Return the (x, y) coordinate for the center point of the cell that contains the specified text.  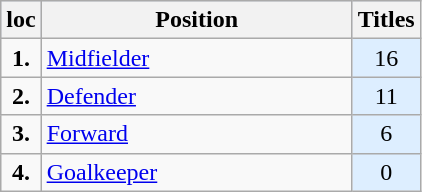
1. (21, 58)
11 (386, 96)
Midfielder (196, 58)
loc (21, 20)
Position (196, 20)
Defender (196, 96)
6 (386, 134)
4. (21, 172)
3. (21, 134)
Forward (196, 134)
0 (386, 172)
Goalkeeper (196, 172)
Titles (386, 20)
2. (21, 96)
16 (386, 58)
